Find where the given text appears and provide that cell's center as [x, y] coordinate. 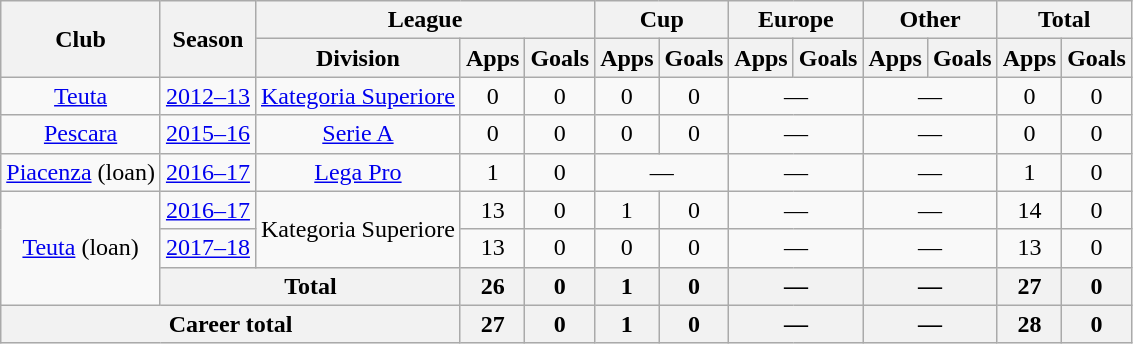
Season [208, 39]
Lega Pro [358, 172]
14 [1029, 210]
26 [492, 286]
Teuta (loan) [81, 248]
Pescara [81, 134]
28 [1029, 324]
2012–13 [208, 96]
Serie A [358, 134]
Europe [796, 20]
League [424, 20]
Piacenza (loan) [81, 172]
Other [930, 20]
Teuta [81, 96]
Career total [231, 324]
2015–16 [208, 134]
2017–18 [208, 248]
Division [358, 58]
Cup [662, 20]
Club [81, 39]
